Locate the cell with the specified text and output its [x, y] center coordinate. 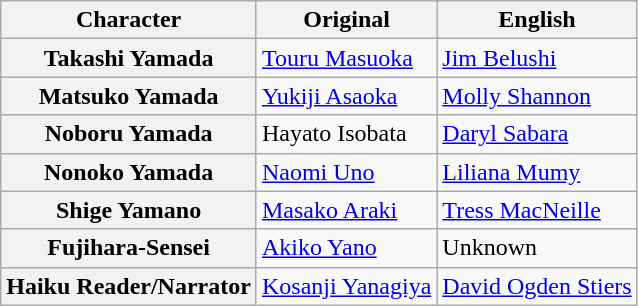
Haiku Reader/Narrator [129, 286]
Naomi Uno [346, 172]
Matsuko Yamada [129, 96]
Unknown [537, 248]
Molly Shannon [537, 96]
Character [129, 20]
Original [346, 20]
Daryl Sabara [537, 134]
Fujihara-Sensei [129, 248]
Yukiji Asaoka [346, 96]
Touru Masuoka [346, 58]
David Ogden Stiers [537, 286]
Akiko Yano [346, 248]
Noboru Yamada [129, 134]
Liliana Mumy [537, 172]
English [537, 20]
Nonoko Yamada [129, 172]
Jim Belushi [537, 58]
Hayato Isobata [346, 134]
Tress MacNeille [537, 210]
Masako Araki [346, 210]
Shige Yamano [129, 210]
Kosanji Yanagiya [346, 286]
Takashi Yamada [129, 58]
